Detect which cell encompasses the target text, then output its [X, Y] center coordinate. 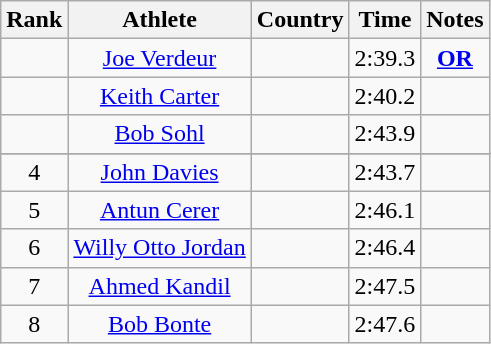
Bob Sohl [160, 134]
Rank [34, 20]
2:40.2 [385, 96]
Ahmed Kandil [160, 286]
2:43.9 [385, 134]
Notes [455, 20]
2:46.1 [385, 210]
Willy Otto Jordan [160, 248]
Antun Cerer [160, 210]
2:39.3 [385, 58]
7 [34, 286]
2:47.6 [385, 324]
5 [34, 210]
Country [300, 20]
8 [34, 324]
6 [34, 248]
Bob Bonte [160, 324]
Joe Verdeur [160, 58]
Athlete [160, 20]
2:46.4 [385, 248]
John Davies [160, 172]
4 [34, 172]
Time [385, 20]
Keith Carter [160, 96]
2:47.5 [385, 286]
2:43.7 [385, 172]
OR [455, 58]
